Capture the cell that displays the provided text and extract its (X, Y) central coordinate. 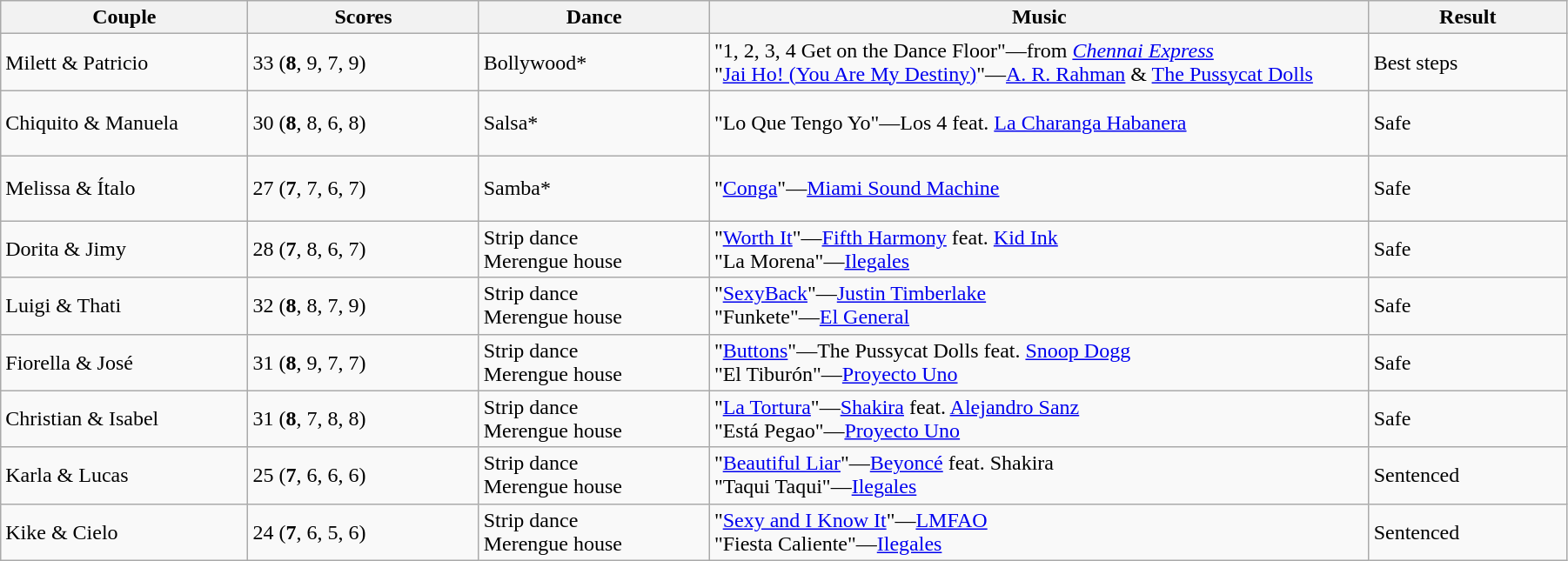
32 (8, 8, 7, 9) (364, 306)
Chiquito & Manuela (124, 124)
Music (1039, 17)
"La Tortura"—Shakira feat. Alejandro Sanz"Está Pegao"—Proyecto Uno (1039, 419)
"Conga"—Miami Sound Machine (1039, 188)
Samba* (593, 188)
28 (7, 8, 6, 7) (364, 249)
Kike & Cielo (124, 532)
Couple (124, 17)
"SexyBack"—Justin Timberlake"Funkete"—El General (1039, 306)
Result (1467, 17)
33 (8, 9, 7, 9) (364, 63)
"Beautiful Liar"—Beyoncé feat. Shakira"Taqui Taqui"—Ilegales (1039, 475)
"Sexy and I Know It"—LMFAO"Fiesta Caliente"—Ilegales (1039, 532)
Luigi & Thati (124, 306)
"Buttons"—The Pussycat Dolls feat. Snoop Dogg"El Tiburón"—Proyecto Uno (1039, 362)
Best steps (1467, 63)
Melissa & Ítalo (124, 188)
25 (7, 6, 6, 6) (364, 475)
Dorita & Jimy (124, 249)
"Worth It"—Fifth Harmony feat. Kid Ink"La Morena"—Ilegales (1039, 249)
27 (7, 7, 6, 7) (364, 188)
Milett & Patricio (124, 63)
Dance (593, 17)
Bollywood* (593, 63)
"Lo Que Tengo Yo"—Los 4 feat. La Charanga Habanera (1039, 124)
31 (8, 9, 7, 7) (364, 362)
"1, 2, 3, 4 Get on the Dance Floor"—from Chennai Express"Jai Ho! (You Are My Destiny)"—A. R. Rahman & The Pussycat Dolls (1039, 63)
Karla & Lucas (124, 475)
Christian & Isabel (124, 419)
Salsa* (593, 124)
24 (7, 6, 5, 6) (364, 532)
Scores (364, 17)
30 (8, 8, 6, 8) (364, 124)
Fiorella & José (124, 362)
31 (8, 7, 8, 8) (364, 419)
